Output the (X, Y) coordinate of the center of the cell containing the given text.  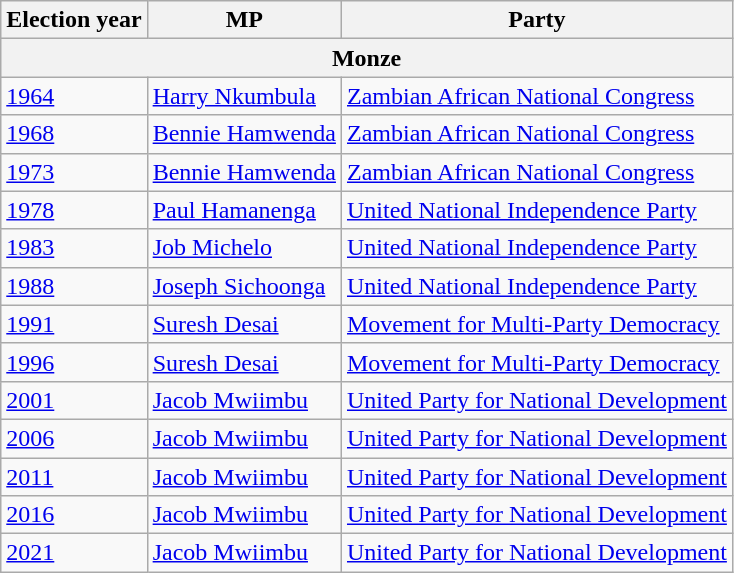
Harry Nkumbula (244, 96)
Party (536, 20)
Paul Hamanenga (244, 210)
1988 (74, 286)
Job Michelo (244, 248)
Election year (74, 20)
Joseph Sichoonga (244, 286)
2001 (74, 400)
1978 (74, 210)
2011 (74, 477)
2021 (74, 553)
1964 (74, 96)
1973 (74, 172)
MP (244, 20)
1968 (74, 134)
1996 (74, 362)
1983 (74, 248)
Monze (367, 58)
1991 (74, 324)
2016 (74, 515)
2006 (74, 438)
